Return the (x, y) coordinate for the center point of the cell that contains the specified text.  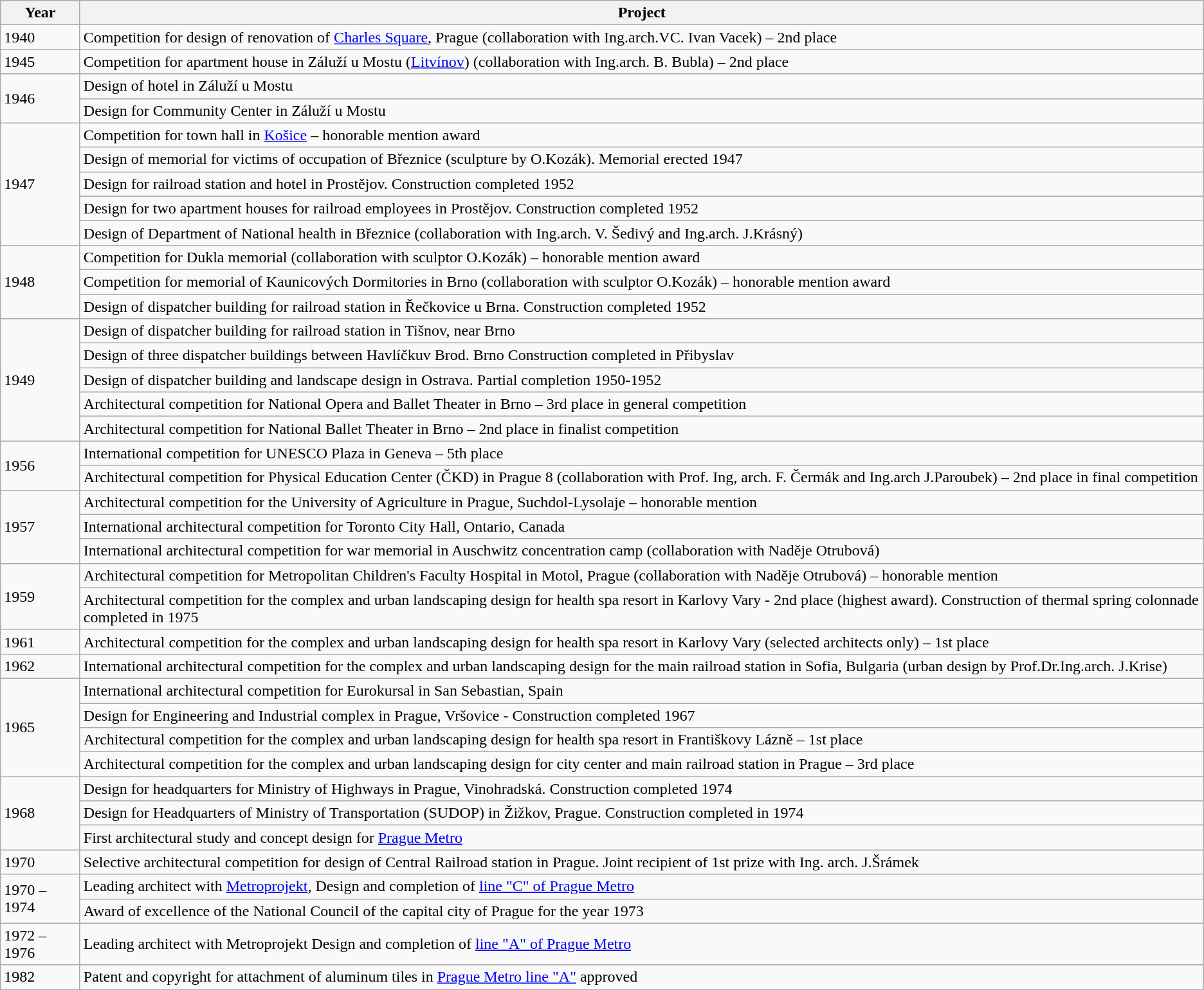
1962 (41, 666)
International architectural competition for war memorial in Auschwitz concentration camp (collaboration with Naděje Otrubová) (642, 551)
1940 (41, 37)
Design for two apartment houses for railroad employees in Prostějov. Construction completed 1952 (642, 208)
Architectural competition for National Ballet Theater in Brno – 2nd place in finalist competition (642, 429)
1945 (41, 62)
Leading architect with Metroprojekt Design and completion of line "A" of Prague Metro (642, 944)
1968 (41, 813)
Design of dispatcher building for railroad station in Tišnov, near Brno (642, 331)
Architectural competition for the University of Agriculture in Prague, Suchdol-Lysolaje – honorable mention (642, 502)
Architectural competition for the complex and urban landscaping design for city center and main railroad station in Prague – 3rd place (642, 764)
Design for Community Center in Záluží u Mostu (642, 111)
Architectural competition for the complex and urban landscaping design for health spa resort in Karlovy Vary (selected architects only) – 1st place (642, 642)
1961 (41, 642)
International architectural competition for Toronto City Hall, Ontario, Canada (642, 526)
Competition for town hall in Košice – honorable mention award (642, 135)
Design for headquarters for Ministry of Highways in Prague, Vinohradská. Construction completed 1974 (642, 789)
Architectural competition for National Opera and Ballet Theater in Brno – 3rd place in general competition (642, 404)
Patent and copyright for attachment of aluminum tiles in Prague Metro line "A" approved (642, 977)
Design of dispatcher building and landscape design in Ostrava. Partial completion 1950-1952 (642, 380)
1956 (41, 465)
Design for Headquarters of Ministry of Transportation (SUDOP) in Žižkov, Prague. Construction completed in 1974 (642, 813)
Design of three dispatcher buildings between Havlíčkuv Brod. Brno Construction completed in Přibyslav (642, 355)
Architectural competition for Metropolitan Children's Faculty Hospital in Motol, Prague (collaboration with Naděje Otrubová) – honorable mention (642, 575)
Leading architect with Metroprojekt, Design and completion of line "C" of Prague Metro (642, 887)
1946 (41, 98)
1957 (41, 526)
International competition for UNESCO Plaza in Geneva – 5th place (642, 453)
Design of dispatcher building for railroad station in Řečkovice u Brna. Construction completed 1952 (642, 307)
1970 – 1974 (41, 899)
1959 (41, 597)
Year (41, 13)
Competition for memorial of Kaunicových Dormitories in Brno (collaboration with sculptor O.Kozák) – honorable mention award (642, 282)
Design of hotel in Záluží u Mostu (642, 86)
1982 (41, 977)
Competition for apartment house in Záluží u Mostu (Litvínov) (collaboration with Ing.arch. B. Bubla) – 2nd place (642, 62)
Selective architectural competition for design of Central Railroad station in Prague. Joint recipient of 1st prize with Ing. arch. J.Šrámek (642, 862)
Design for railroad station and hotel in Prostějov. Construction completed 1952 (642, 184)
1970 (41, 862)
1947 (41, 184)
International architectural competition for Eurokursal in San Sebastian, Spain (642, 690)
Competition for design of renovation of Charles Square, Prague (collaboration with Ing.arch.VC. Ivan Vacek) – 2nd place (642, 37)
1948 (41, 282)
Design of memorial for victims of occupation of Březnice (sculpture by O.Kozák). Memorial erected 1947 (642, 159)
Project (642, 13)
1949 (41, 380)
Competition for Dukla memorial (collaboration with sculptor O.Kozák) – honorable mention award (642, 257)
1965 (41, 727)
Design of Department of National health in Březnice (collaboration with Ing.arch. V. Šedivý and Ing.arch. J.Krásný) (642, 233)
Architectural competition for the complex and urban landscaping design for health spa resort in Františkovy Lázně – 1st place (642, 740)
1972 – 1976 (41, 944)
Award of excellence of the National Council of the capital city of Prague for the year 1973 (642, 911)
First architectural study and concept design for Prague Metro (642, 838)
Design for Engineering and Industrial complex in Prague, Vršovice - Construction completed 1967 (642, 715)
